Locate the cell with the specified text and output its (X, Y) center coordinate. 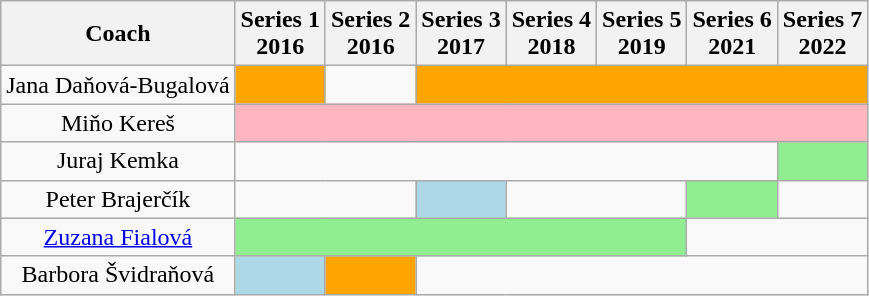
Series 32017 (461, 34)
Series 52019 (642, 34)
Series 22016 (370, 34)
Coach (118, 34)
Series 72022 (822, 34)
Series 62021 (732, 34)
Series 12016 (280, 34)
Zuzana Fialová (118, 237)
Jana Daňová-Bugalová (118, 85)
Barbora Švidraňová (118, 275)
Juraj Kemka (118, 161)
Series 42018 (551, 34)
Miňo Kereš (118, 123)
Peter Brajerčík (118, 199)
